Provide the (X, Y) coordinate of the cell's center where the given text is located.  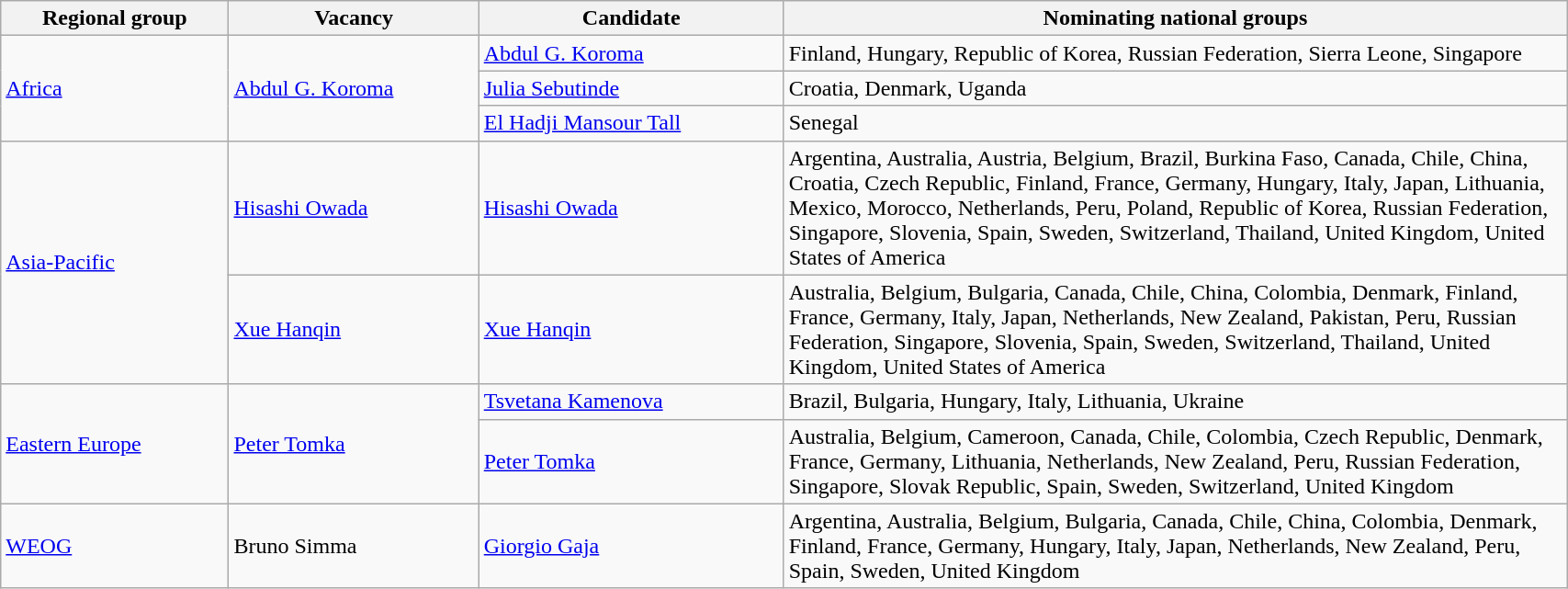
Bruno Simma (354, 546)
Regional group (115, 18)
Nominating national groups (1175, 18)
Giorgio Gaja (631, 546)
Croatia, Denmark, Uganda (1175, 88)
Vacancy (354, 18)
Finland, Hungary, Republic of Korea, Russian Federation, Sierra Leone, Singapore (1175, 53)
WEOG (115, 546)
Eastern Europe (115, 444)
Asia-Pacific (115, 263)
Africa (115, 88)
Tsvetana Kamenova (631, 402)
Candidate (631, 18)
Senegal (1175, 123)
Julia Sebutinde (631, 88)
El Hadji Mansour Tall (631, 123)
Brazil, Bulgaria, Hungary, Italy, Lithuania, Ukraine (1175, 402)
